Capture the cell that displays the provided text and extract its [X, Y] central coordinate. 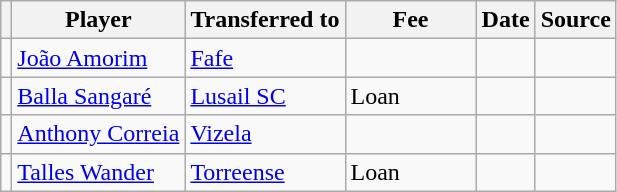
Date [506, 20]
Player [98, 20]
Lusail SC [265, 96]
Talles Wander [98, 172]
Transferred to [265, 20]
Anthony Correia [98, 134]
João Amorim [98, 58]
Fee [410, 20]
Balla Sangaré [98, 96]
Vizela [265, 134]
Torreense [265, 172]
Source [576, 20]
Fafe [265, 58]
